Identify which cell holds the provided text, then report its [X, Y] central coordinate. 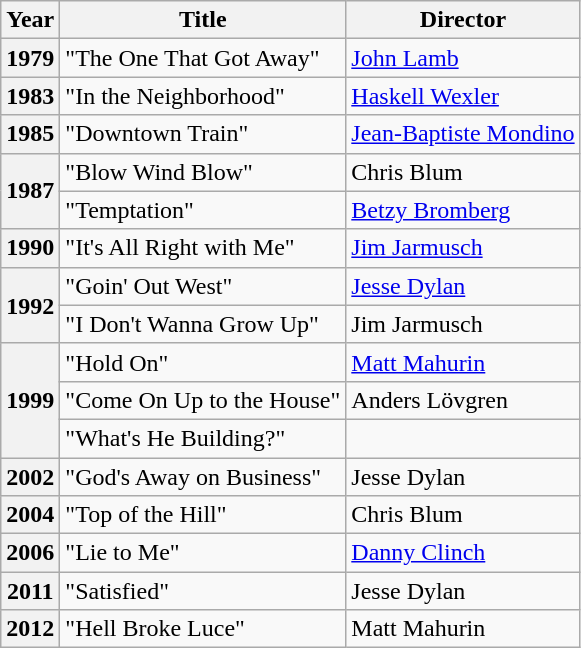
"Come On Up to the House" [203, 400]
2006 [30, 553]
"Hold On" [203, 362]
1979 [30, 58]
John Lamb [463, 58]
"Lie to Me" [203, 553]
"I Don't Wanna Grow Up" [203, 324]
Director [463, 20]
Jean-Baptiste Mondino [463, 134]
Danny Clinch [463, 553]
"It's All Right with Me" [203, 248]
"Satisfied" [203, 591]
1983 [30, 96]
"God's Away on Business" [203, 477]
"In the Neighborhood" [203, 96]
1985 [30, 134]
1990 [30, 248]
Title [203, 20]
1992 [30, 305]
"Temptation" [203, 210]
"What's He Building?" [203, 438]
"Goin' Out West" [203, 286]
"The One That Got Away" [203, 58]
Year [30, 20]
2012 [30, 629]
1987 [30, 191]
Haskell Wexler [463, 96]
"Hell Broke Luce" [203, 629]
Betzy Bromberg [463, 210]
1999 [30, 400]
2004 [30, 515]
2002 [30, 477]
"Top of the Hill" [203, 515]
"Blow Wind Blow" [203, 172]
2011 [30, 591]
Anders Lövgren [463, 400]
"Downtown Train" [203, 134]
